Search for the cell housing the specified text and yield its (x, y) center coordinate. 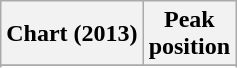
Peakposition (189, 34)
Chart (2013) (72, 34)
